From the cell containing the given text, extract its center point as [x, y] coordinate. 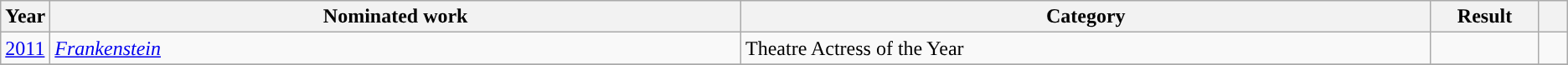
Year [25, 17]
Theatre Actress of the Year [1086, 48]
Category [1086, 17]
Frankenstein [395, 48]
Nominated work [395, 17]
2011 [25, 48]
Result [1484, 17]
